Search for the cell housing the specified text and yield its (x, y) center coordinate. 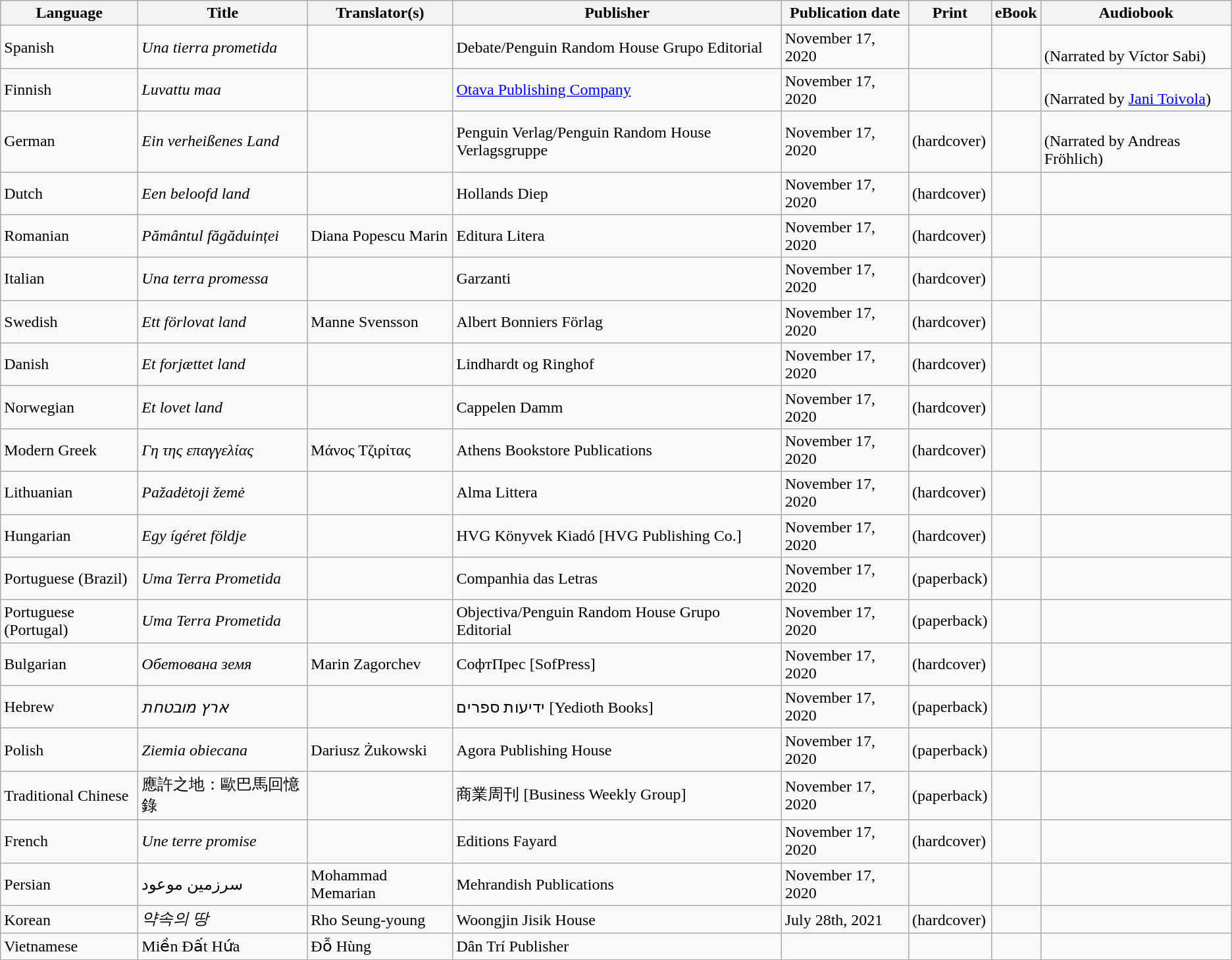
Hollands Diep (617, 193)
Ett förlovat land (222, 321)
Pažadėtoji žemė (222, 492)
Une terre promise (222, 841)
Bulgarian (70, 665)
Korean (70, 920)
Athens Bookstore Publications (617, 450)
Manne Svensson (380, 321)
Et forjættet land (222, 365)
Lithuanian (70, 492)
ידיעות ספרים [Yedioth Books] (617, 707)
Hungarian (70, 536)
German (70, 141)
Alma Littera (617, 492)
Print (950, 13)
Romanian (70, 236)
Et lovet land (222, 407)
Lindhardt og Ringhof (617, 365)
Dariusz Żukowski (380, 750)
Đỗ Hùng (380, 947)
Norwegian (70, 407)
Luvattu maa (222, 89)
Otava Publishing Company (617, 89)
HVG Könyvek Kiadó [HVG Publishing Co.] (617, 536)
Swedish (70, 321)
Publisher (617, 13)
약속의 땅 (222, 920)
Penguin Verlag/Penguin Random House Verlagsgruppe (617, 141)
Ziemia obiecana (222, 750)
Language (70, 13)
Vietnamese (70, 947)
Translator(s) (380, 13)
Mohammad Memarian (380, 884)
Dutch (70, 193)
(Narrated by Andreas Fröhlich) (1136, 141)
Portuguese (Portugal) (70, 621)
商業周刊 [Business Weekly Group] (617, 796)
ארץ מובטחת (222, 707)
Publication date (845, 13)
(Narrated by Jani Toivola) (1136, 89)
Spanish (70, 47)
Persian (70, 884)
Γη της επαγγελίας (222, 450)
Editions Fayard (617, 841)
Mehrandish Publications (617, 884)
Portuguese (Brazil) (70, 579)
Polish (70, 750)
سرزمین موعود (222, 884)
Miền Đất Hứa (222, 947)
Editura Litera (617, 236)
Hebrew (70, 707)
Albert Bonniers Förlag (617, 321)
Garzanti (617, 279)
Μάνος Τζιρίτας (380, 450)
Woongjin Jisik House (617, 920)
Agora Publishing House (617, 750)
Een beloofd land (222, 193)
Ein verheißenes Land (222, 141)
(Narrated by Víctor Sabi) (1136, 47)
Traditional Chinese (70, 796)
Egy ígéret földje (222, 536)
Обетована земя (222, 665)
Una terra promessa (222, 279)
Audiobook (1136, 13)
Companhia das Letras (617, 579)
Objectiva/Penguin Random House Grupo Editorial (617, 621)
Marin Zagorchev (380, 665)
Una tierra prometida (222, 47)
Finnish (70, 89)
應許之地：歐巴馬回憶錄 (222, 796)
Modern Greek (70, 450)
Title (222, 13)
Rho Seung-young (380, 920)
Danish (70, 365)
French (70, 841)
Debate/Penguin Random House Grupo Editorial (617, 47)
Pământul făgăduinței (222, 236)
Cappelen Damm (617, 407)
July 28th, 2021 (845, 920)
Diana Popescu Marin (380, 236)
Italian (70, 279)
eBook (1016, 13)
СофтПрес [SofPress] (617, 665)
Dân Trí Publisher (617, 947)
